For the text-containing cell, return its midpoint in (X, Y) coordinate format. 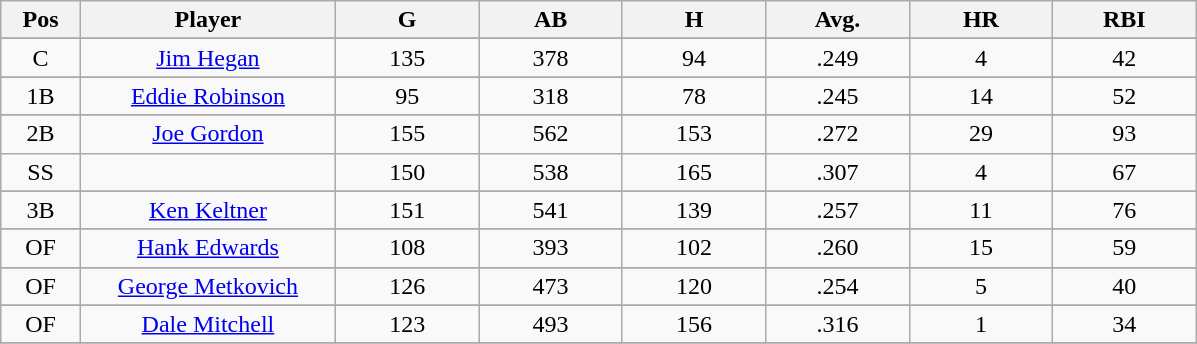
139 (694, 210)
.260 (838, 248)
153 (694, 134)
493 (550, 324)
562 (550, 134)
165 (694, 172)
150 (406, 172)
Eddie Robinson (208, 96)
67 (1124, 172)
H (694, 20)
34 (1124, 324)
Avg. (838, 20)
Joe Gordon (208, 134)
541 (550, 210)
473 (550, 286)
393 (550, 248)
.257 (838, 210)
1B (41, 96)
378 (550, 58)
52 (1124, 96)
3B (41, 210)
.245 (838, 96)
135 (406, 58)
155 (406, 134)
Ken Keltner (208, 210)
Hank Edwards (208, 248)
G (406, 20)
538 (550, 172)
40 (1124, 286)
108 (406, 248)
5 (980, 286)
94 (694, 58)
Jim Hegan (208, 58)
95 (406, 96)
AB (550, 20)
126 (406, 286)
Pos (41, 20)
George Metkovich (208, 286)
14 (980, 96)
123 (406, 324)
1 (980, 324)
2B (41, 134)
29 (980, 134)
.272 (838, 134)
156 (694, 324)
102 (694, 248)
120 (694, 286)
318 (550, 96)
.307 (838, 172)
.254 (838, 286)
76 (1124, 210)
Dale Mitchell (208, 324)
RBI (1124, 20)
59 (1124, 248)
C (41, 58)
HR (980, 20)
SS (41, 172)
15 (980, 248)
.249 (838, 58)
93 (1124, 134)
.316 (838, 324)
Player (208, 20)
78 (694, 96)
151 (406, 210)
11 (980, 210)
42 (1124, 58)
